Scan for the cell matching the given text and deliver its [x, y] coordinate at center. 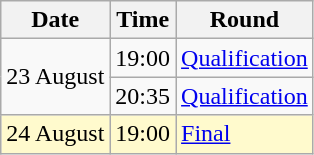
Final [245, 134]
23 August [56, 77]
24 August [56, 134]
Date [56, 20]
20:35 [143, 96]
Round [245, 20]
Time [143, 20]
